Locate the cell with the specified text and output its (x, y) center coordinate. 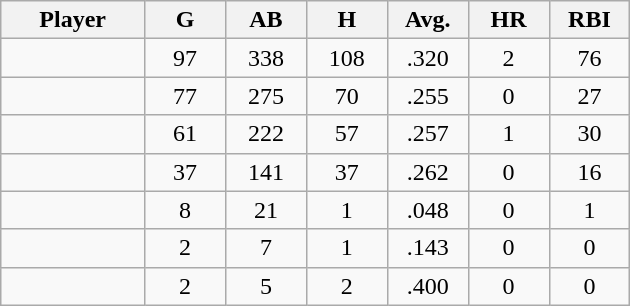
275 (266, 96)
97 (186, 58)
108 (346, 58)
.400 (428, 286)
Avg. (428, 20)
141 (266, 172)
HR (508, 20)
RBI (590, 20)
.255 (428, 96)
70 (346, 96)
G (186, 20)
.257 (428, 134)
61 (186, 134)
5 (266, 286)
.262 (428, 172)
77 (186, 96)
8 (186, 210)
27 (590, 96)
Player (73, 20)
30 (590, 134)
222 (266, 134)
H (346, 20)
57 (346, 134)
76 (590, 58)
.048 (428, 210)
AB (266, 20)
7 (266, 248)
.143 (428, 248)
21 (266, 210)
16 (590, 172)
338 (266, 58)
.320 (428, 58)
